For the text-containing cell, return its midpoint in [x, y] coordinate format. 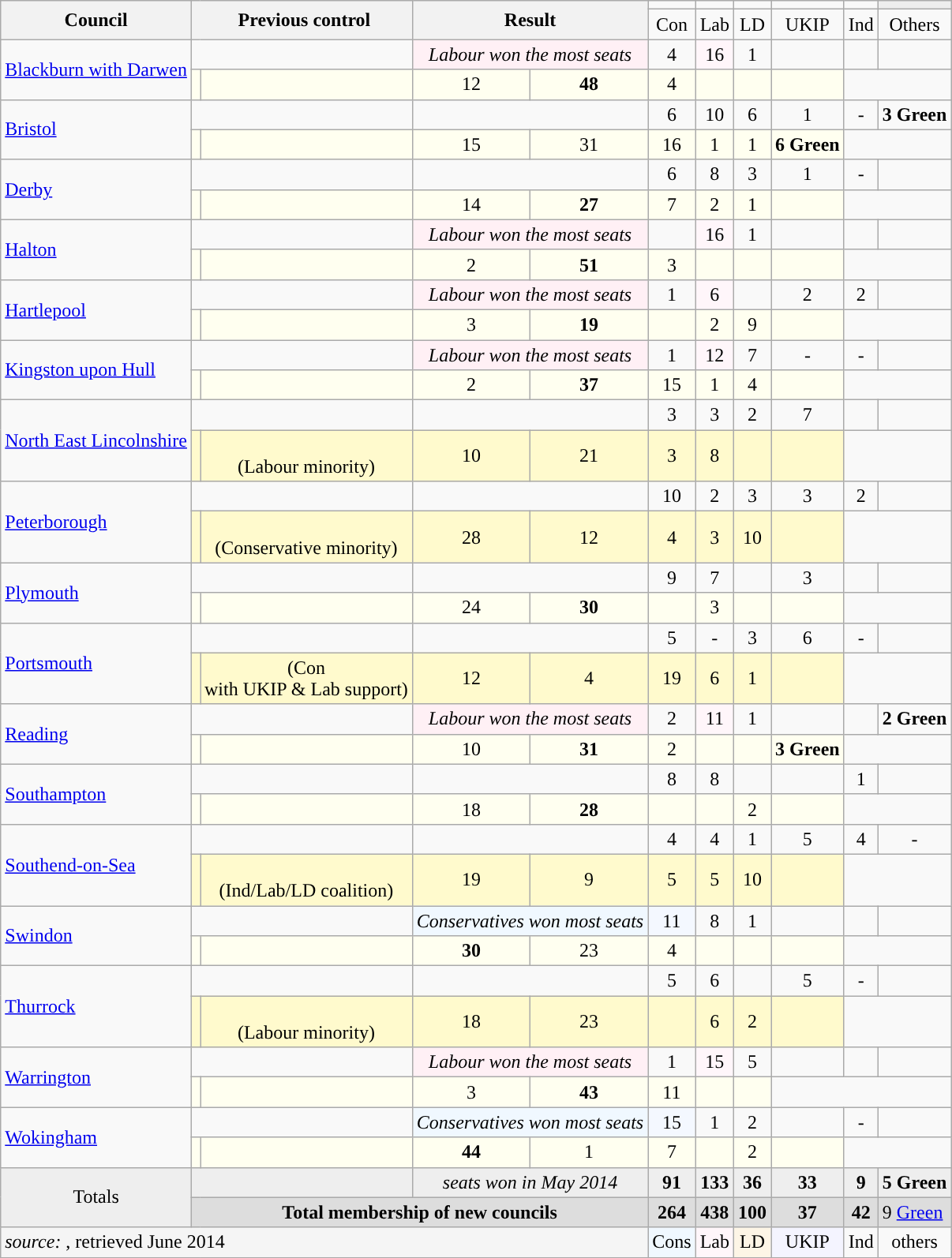
Derby [96, 189]
Kingston upon Hull [96, 369]
North East Lincolnshire [96, 440]
Portsmouth [96, 663]
others [914, 1242]
Bristol [96, 129]
24 [470, 608]
133 [714, 1182]
Con [672, 24]
27 [589, 204]
Wokingham [96, 1137]
Halton [96, 249]
Plymouth [96, 593]
Total membership of new councils [419, 1212]
Warrington [96, 1077]
source: , retrieved June 2014 [324, 1242]
(Ind/Lab/LD coalition) [306, 879]
42 [860, 1212]
Swindon [96, 936]
100 [753, 1212]
9 Green [914, 1212]
91 [672, 1182]
438 [714, 1212]
(Con with UKIP & Lab support) [306, 679]
43 [589, 1092]
48 [589, 84]
5 Green [914, 1182]
264 [672, 1212]
44 [470, 1152]
Thurrock [96, 1007]
Others [914, 24]
Result [530, 21]
Southend-on-Sea [96, 865]
Cons [672, 1242]
Reading [96, 734]
14 [470, 204]
(Conservative minority) [306, 537]
36 [753, 1182]
33 [808, 1182]
2 Green [914, 719]
seats won in May 2014 [530, 1182]
Peterborough [96, 522]
Totals [96, 1197]
6 Green [808, 144]
Council [96, 21]
Blackburn with Darwen [96, 69]
Hartlepool [96, 309]
Previous control [302, 21]
21 [589, 456]
51 [589, 264]
Southampton [96, 794]
